Pinpoint the cell where the given text exists, returning its (X, Y) midpoint coordinate. 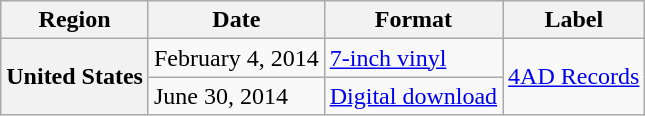
Digital download (413, 96)
February 4, 2014 (236, 58)
United States (75, 77)
Date (236, 20)
Format (413, 20)
Label (574, 20)
June 30, 2014 (236, 96)
7-inch vinyl (413, 58)
Region (75, 20)
4AD Records (574, 77)
